Capture the cell that displays the provided text and extract its [X, Y] central coordinate. 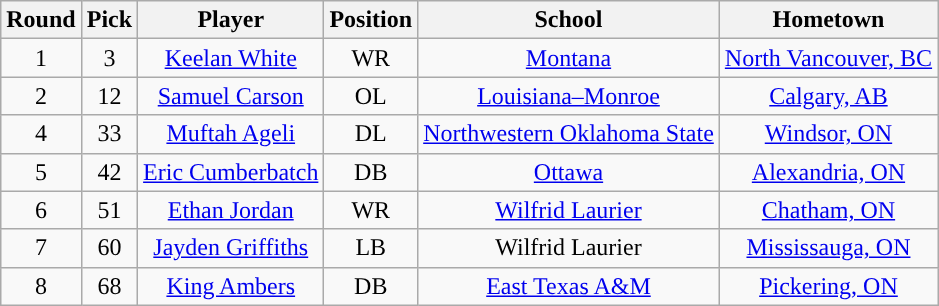
Ottawa [569, 172]
Mississauga, ON [828, 248]
Chatham, ON [828, 210]
Samuel Carson [231, 96]
Player [231, 20]
1 [41, 58]
60 [109, 248]
Northwestern Oklahoma State [569, 134]
Montana [569, 58]
Position [371, 20]
68 [109, 286]
North Vancouver, BC [828, 58]
2 [41, 96]
7 [41, 248]
Pickering, ON [828, 286]
OL [371, 96]
42 [109, 172]
King Ambers [231, 286]
12 [109, 96]
Hometown [828, 20]
8 [41, 286]
Keelan White [231, 58]
Alexandria, ON [828, 172]
Louisiana–Monroe [569, 96]
Windsor, ON [828, 134]
LB [371, 248]
Pick [109, 20]
Round [41, 20]
Eric Cumberbatch [231, 172]
4 [41, 134]
33 [109, 134]
School [569, 20]
51 [109, 210]
6 [41, 210]
East Texas A&M [569, 286]
5 [41, 172]
Calgary, AB [828, 96]
DL [371, 134]
3 [109, 58]
Muftah Ageli [231, 134]
Ethan Jordan [231, 210]
Jayden Griffiths [231, 248]
